Search for the cell housing the specified text and yield its [X, Y] center coordinate. 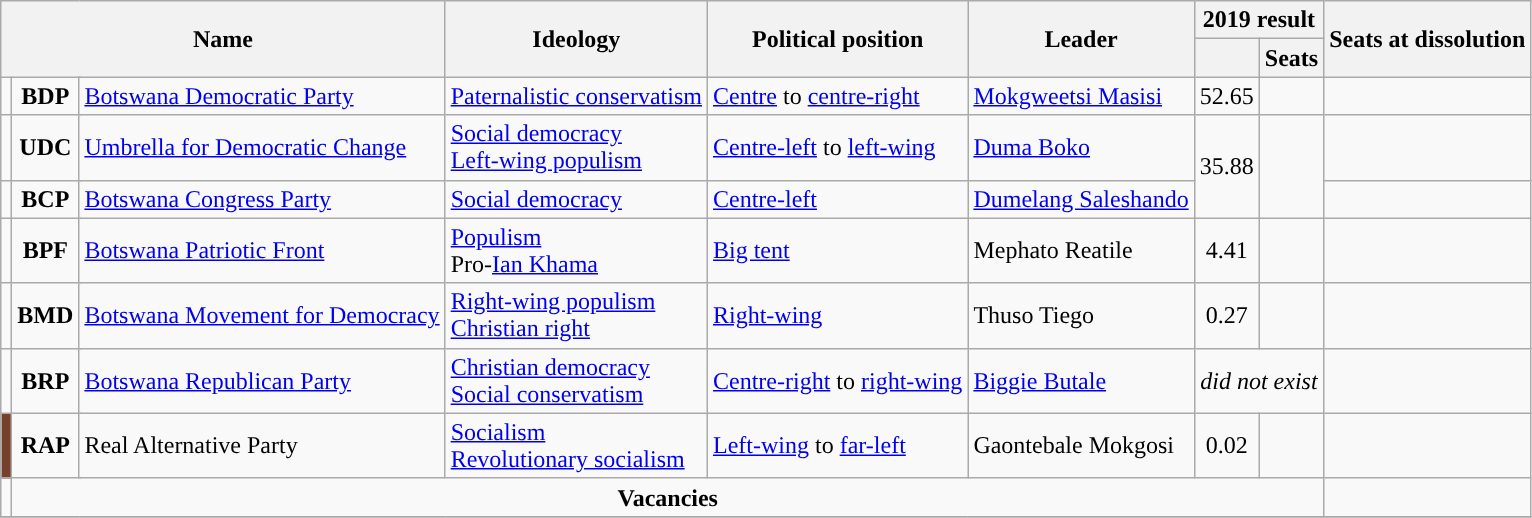
Paternalistic conservatism [576, 96]
UDC [46, 148]
did not exist [1258, 380]
Right-wing [837, 316]
BMD [46, 316]
Umbrella for Democratic Change [262, 148]
RAP [46, 446]
BRP [46, 380]
Left-wing to far-left [837, 446]
Christian democracySocial conservatism [576, 380]
Centre-right to right-wing [837, 380]
0.27 [1226, 316]
4.41 [1226, 250]
BDP [46, 96]
Botswana Congress Party [262, 199]
Centre to centre-right [837, 96]
Vacancies [668, 497]
Social democracyLeft-wing populism [576, 148]
Gaontebale Mokgosi [1081, 446]
Mokgweetsi Masisi [1081, 96]
BCP [46, 199]
2019 result [1258, 20]
Political position [837, 39]
Biggie Butale [1081, 380]
Botswana Movement for Democracy [262, 316]
Name [223, 39]
SocialismRevolutionary socialism [576, 446]
Dumelang Saleshando [1081, 199]
Botswana Republican Party [262, 380]
Centre-left to left-wing [837, 148]
0.02 [1226, 446]
Ideology [576, 39]
Mephato Reatile [1081, 250]
Centre-left [837, 199]
BPF [46, 250]
Botswana Patriotic Front [262, 250]
Social democracy [576, 199]
52.65 [1226, 96]
Seats at dissolution [1428, 39]
35.88 [1226, 166]
Botswana Democratic Party [262, 96]
Seats [1291, 58]
Thuso Tiego [1081, 316]
Big tent [837, 250]
Real Alternative Party [262, 446]
PopulismPro-Ian Khama [576, 250]
Duma Boko [1081, 148]
Leader [1081, 39]
Right-wing populismChristian right [576, 316]
